Capture the cell that displays the provided text and extract its (x, y) central coordinate. 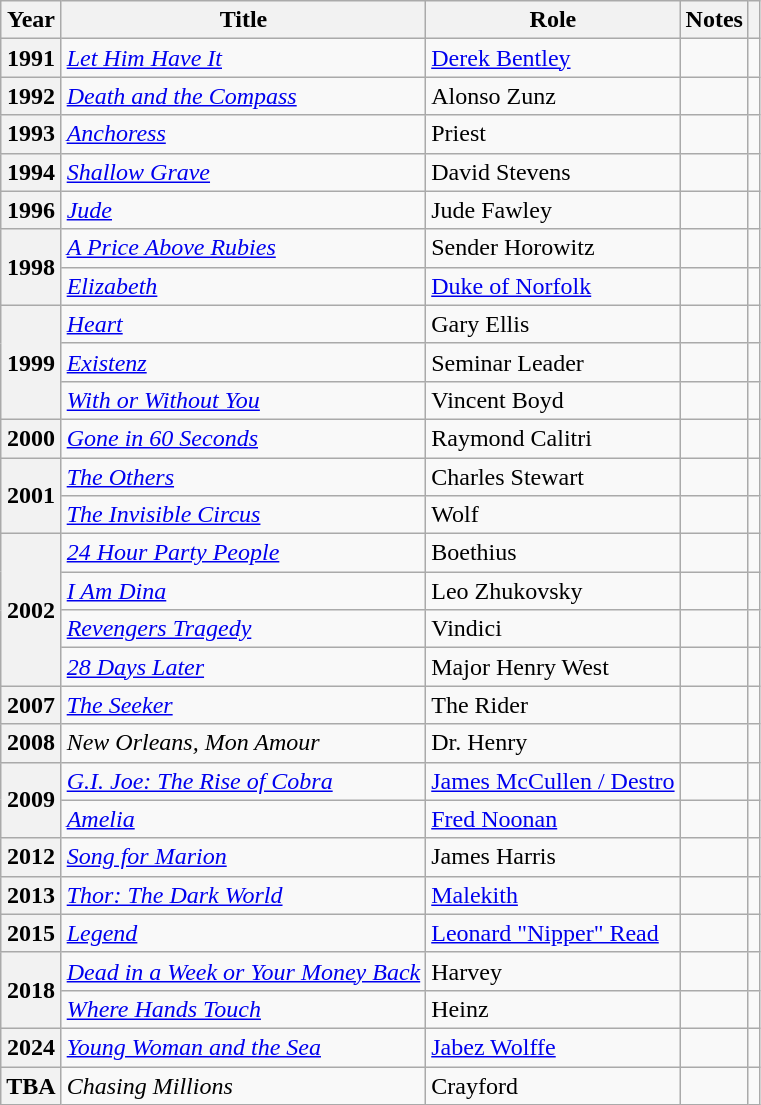
Jabez Wolffe (553, 1047)
1992 (31, 96)
2012 (31, 857)
1996 (31, 210)
Heinz (553, 1009)
1994 (31, 172)
Death and the Compass (244, 96)
The Seeker (244, 705)
2001 (31, 496)
Title (244, 20)
TBA (31, 1085)
Year (31, 20)
James Harris (553, 857)
Jude Fawley (553, 210)
Legend (244, 933)
I Am Dina (244, 591)
The Others (244, 477)
1993 (31, 134)
2009 (31, 800)
Role (553, 20)
Song for Marion (244, 857)
G.I. Joe: The Rise of Cobra (244, 781)
1998 (31, 267)
Boethius (553, 553)
Elizabeth (244, 286)
2000 (31, 438)
Heart (244, 324)
Fred Noonan (553, 819)
Raymond Calitri (553, 438)
David Stevens (553, 172)
The Rider (553, 705)
Gary Ellis (553, 324)
28 Days Later (244, 667)
Chasing Millions (244, 1085)
24 Hour Party People (244, 553)
Revengers Tragedy (244, 629)
Amelia (244, 819)
Let Him Have It (244, 58)
2013 (31, 895)
2024 (31, 1047)
Shallow Grave (244, 172)
Jude (244, 210)
Leo Zhukovsky (553, 591)
Charles Stewart (553, 477)
The Invisible Circus (244, 515)
2002 (31, 610)
Malekith (553, 895)
1999 (31, 362)
Dead in a Week or Your Money Back (244, 971)
Where Hands Touch (244, 1009)
Duke of Norfolk (553, 286)
Derek Bentley (553, 58)
Seminar Leader (553, 362)
Crayford (553, 1085)
Vindici (553, 629)
James McCullen / Destro (553, 781)
Existenz (244, 362)
New Orleans, Mon Amour (244, 743)
Anchoress (244, 134)
Leonard "Nipper" Read (553, 933)
Notes (714, 20)
Priest (553, 134)
Alonso Zunz (553, 96)
2015 (31, 933)
1991 (31, 58)
Gone in 60 Seconds (244, 438)
With or Without You (244, 400)
Sender Horowitz (553, 248)
2008 (31, 743)
Young Woman and the Sea (244, 1047)
Thor: The Dark World (244, 895)
Wolf (553, 515)
A Price Above Rubies (244, 248)
Vincent Boyd (553, 400)
2007 (31, 705)
Major Henry West (553, 667)
Dr. Henry (553, 743)
2018 (31, 990)
Harvey (553, 971)
